Return the [X, Y] coordinate for the center point of the cell that contains the specified text.  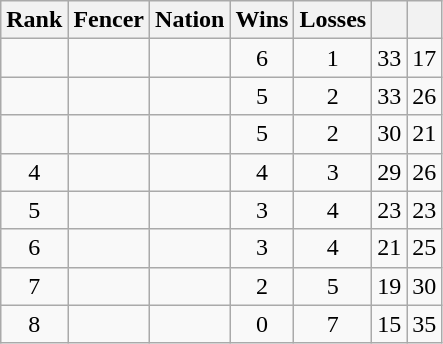
29 [390, 172]
Rank [34, 20]
25 [424, 248]
Nation [190, 20]
17 [424, 58]
1 [333, 58]
Losses [333, 20]
Fencer [109, 20]
19 [390, 286]
Wins [262, 20]
0 [262, 324]
35 [424, 324]
8 [34, 324]
15 [390, 324]
